Output the [X, Y] coordinate of the center of the cell containing the given text.  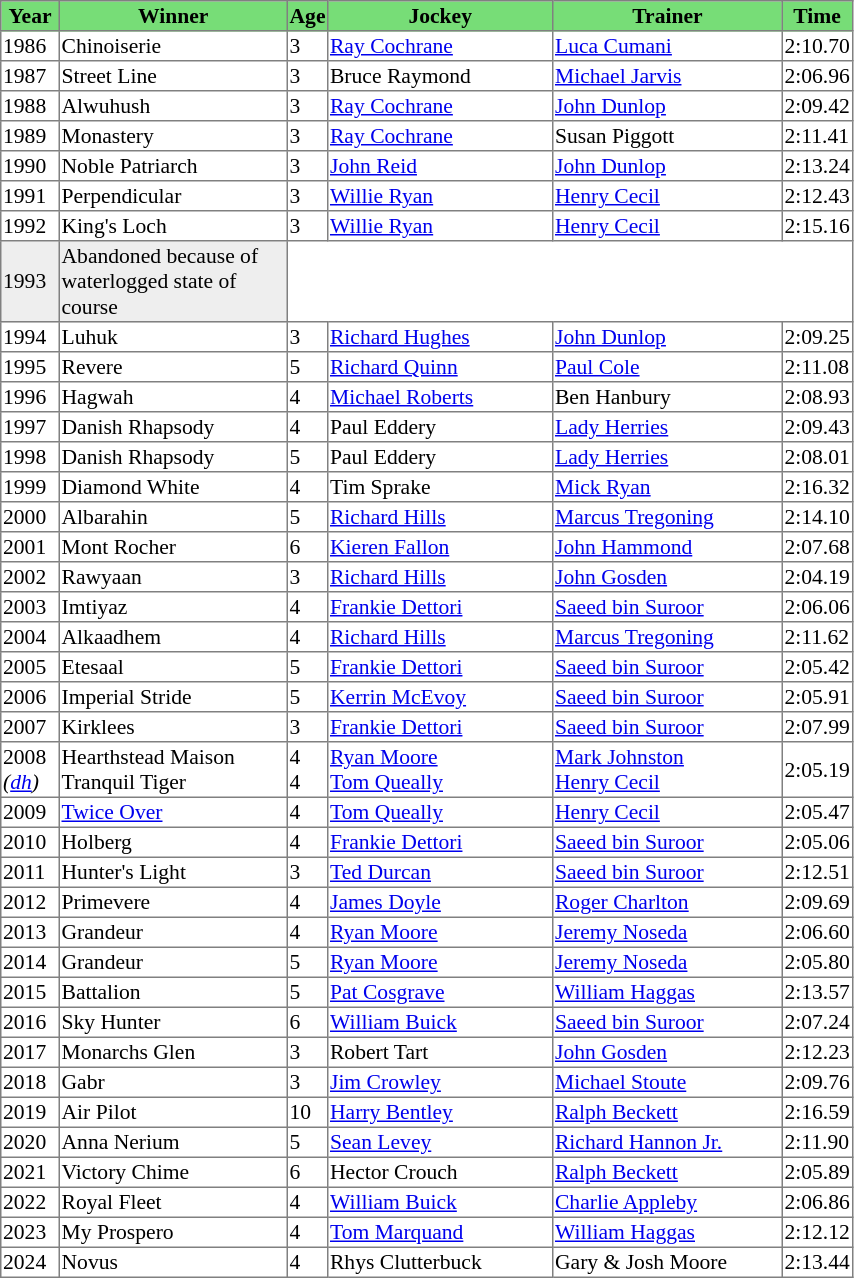
1997 [30, 427]
Hearthstead MaisonTranquil Tiger [173, 770]
2018 [30, 1082]
Novus [173, 1262]
2013 [30, 932]
2:13.44 [817, 1262]
2023 [30, 1232]
My Prospero [173, 1232]
Tim Sprake [440, 487]
2012 [30, 902]
Roger Charlton [668, 902]
2:12.43 [817, 196]
Sean Levey [440, 1142]
James Doyle [440, 902]
1988 [30, 106]
10 [307, 1112]
Bruce Raymond [440, 76]
2:09.69 [817, 902]
2:05.47 [817, 812]
2020 [30, 1142]
Mick Ryan [668, 487]
Jim Crowley [440, 1082]
2:08.93 [817, 397]
1993 [30, 282]
Michael Jarvis [668, 76]
Monastery [173, 136]
2:14.10 [817, 517]
Anna Nerium [173, 1142]
Street Line [173, 76]
Noble Patriarch [173, 166]
2:13.24 [817, 166]
Diamond White [173, 487]
2:15.16 [817, 226]
Luca Cumani [668, 46]
2016 [30, 1022]
Year [30, 16]
1990 [30, 166]
2014 [30, 962]
2:06.86 [817, 1202]
2:09.42 [817, 106]
2:06.06 [817, 607]
2:13.57 [817, 992]
Ben Hanbury [668, 397]
Hector Crouch [440, 1172]
John Reid [440, 166]
Trainer [668, 16]
1987 [30, 76]
2010 [30, 842]
Kieren Fallon [440, 547]
2019 [30, 1112]
Richard Quinn [440, 367]
2:04.19 [817, 577]
Imperial Stride [173, 697]
2000 [30, 517]
2:09.76 [817, 1082]
2:07.68 [817, 547]
Air Pilot [173, 1112]
2024 [30, 1262]
2008(dh) [30, 770]
2:05.89 [817, 1172]
1995 [30, 367]
1992 [30, 226]
Monarchs Glen [173, 1052]
Luhuk [173, 337]
2:07.99 [817, 727]
1991 [30, 196]
Gabr [173, 1082]
Winner [173, 16]
2:12.23 [817, 1052]
Time [817, 16]
2:12.12 [817, 1232]
2007 [30, 727]
Ryan MooreTom Queally [440, 770]
Alwuhush [173, 106]
Pat Cosgrave [440, 992]
Imtiyaz [173, 607]
Alkaadhem [173, 637]
2:11.41 [817, 136]
2:12.51 [817, 872]
1994 [30, 337]
Twice Over [173, 812]
1986 [30, 46]
Chinoiserie [173, 46]
Rawyaan [173, 577]
Kerrin McEvoy [440, 697]
2:06.96 [817, 76]
2006 [30, 697]
Hagwah [173, 397]
1998 [30, 457]
Revere [173, 367]
John Hammond [668, 547]
King's Loch [173, 226]
Mont Rocher [173, 547]
Tom Queally [440, 812]
Hunter's Light [173, 872]
2:05.06 [817, 842]
Ted Durcan [440, 872]
2002 [30, 577]
Jockey [440, 16]
Primevere [173, 902]
2:11.90 [817, 1142]
Mark JohnstonHenry Cecil [668, 770]
Rhys Clutterbuck [440, 1262]
Kirklees [173, 727]
Battalion [173, 992]
Michael Stoute [668, 1082]
2021 [30, 1172]
2004 [30, 637]
2:08.01 [817, 457]
Tom Marquand [440, 1232]
2:09.43 [817, 427]
2:05.42 [817, 667]
Harry Bentley [440, 1112]
2017 [30, 1052]
2:09.25 [817, 337]
44 [307, 770]
2:10.70 [817, 46]
2:16.32 [817, 487]
1989 [30, 136]
2003 [30, 607]
2:05.80 [817, 962]
Sky Hunter [173, 1022]
2011 [30, 872]
Robert Tart [440, 1052]
2:11.08 [817, 367]
Perpendicular [173, 196]
Albarahin [173, 517]
Susan Piggott [668, 136]
Holberg [173, 842]
Age [307, 16]
2:11.62 [817, 637]
2001 [30, 547]
Royal Fleet [173, 1202]
Paul Cole [668, 367]
2005 [30, 667]
2:06.60 [817, 932]
Richard Hannon Jr. [668, 1142]
Michael Roberts [440, 397]
Victory Chime [173, 1172]
2009 [30, 812]
Richard Hughes [440, 337]
1996 [30, 397]
2:05.19 [817, 770]
2015 [30, 992]
Charlie Appleby [668, 1202]
2:05.91 [817, 697]
Etesaal [173, 667]
2022 [30, 1202]
1999 [30, 487]
Abandoned because of waterlogged state of course [173, 282]
2:16.59 [817, 1112]
2:07.24 [817, 1022]
Gary & Josh Moore [668, 1262]
